Provide the (X, Y) coordinate of the cell's center where the given text is located.  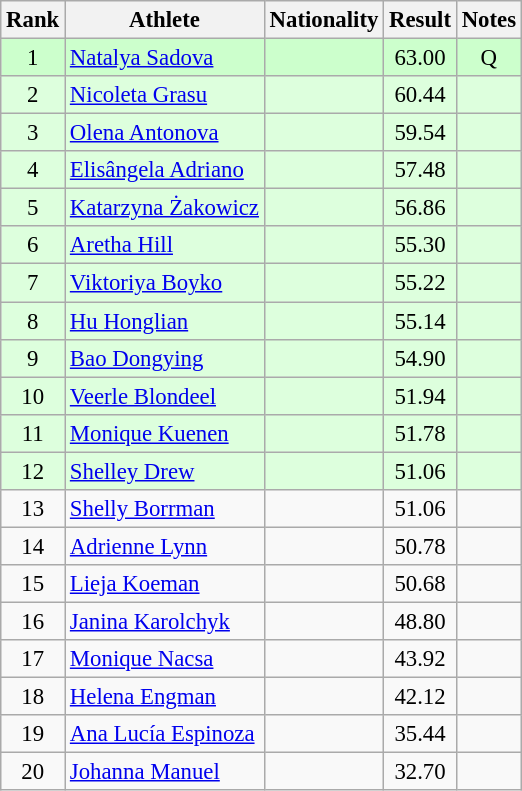
Elisângela Adriano (165, 170)
Nicoleta Grasu (165, 95)
56.86 (420, 208)
Janina Karolchyk (165, 621)
32.70 (420, 772)
Notes (488, 20)
Hu Honglian (165, 321)
1 (33, 58)
9 (33, 358)
Lieja Koeman (165, 584)
Nationality (324, 20)
Rank (33, 20)
Veerle Blondeel (165, 396)
55.22 (420, 283)
50.78 (420, 546)
18 (33, 697)
51.78 (420, 433)
50.68 (420, 584)
42.12 (420, 697)
12 (33, 471)
20 (33, 772)
19 (33, 734)
14 (33, 546)
Shelly Borrman (165, 509)
Katarzyna Żakowicz (165, 208)
17 (33, 659)
4 (33, 170)
Monique Kuenen (165, 433)
60.44 (420, 95)
7 (33, 283)
8 (33, 321)
48.80 (420, 621)
2 (33, 95)
6 (33, 245)
Q (488, 58)
54.90 (420, 358)
59.54 (420, 133)
11 (33, 433)
16 (33, 621)
Shelley Drew (165, 471)
55.14 (420, 321)
43.92 (420, 659)
Olena Antonova (165, 133)
55.30 (420, 245)
Aretha Hill (165, 245)
Natalya Sadova (165, 58)
Monique Nacsa (165, 659)
Athlete (165, 20)
Johanna Manuel (165, 772)
Bao Dongying (165, 358)
3 (33, 133)
15 (33, 584)
Adrienne Lynn (165, 546)
63.00 (420, 58)
13 (33, 509)
5 (33, 208)
Helena Engman (165, 697)
Result (420, 20)
51.94 (420, 396)
10 (33, 396)
57.48 (420, 170)
Ana Lucía Espinoza (165, 734)
Viktoriya Boyko (165, 283)
35.44 (420, 734)
